Find where the given text appears and provide that cell's center as [X, Y] coordinate. 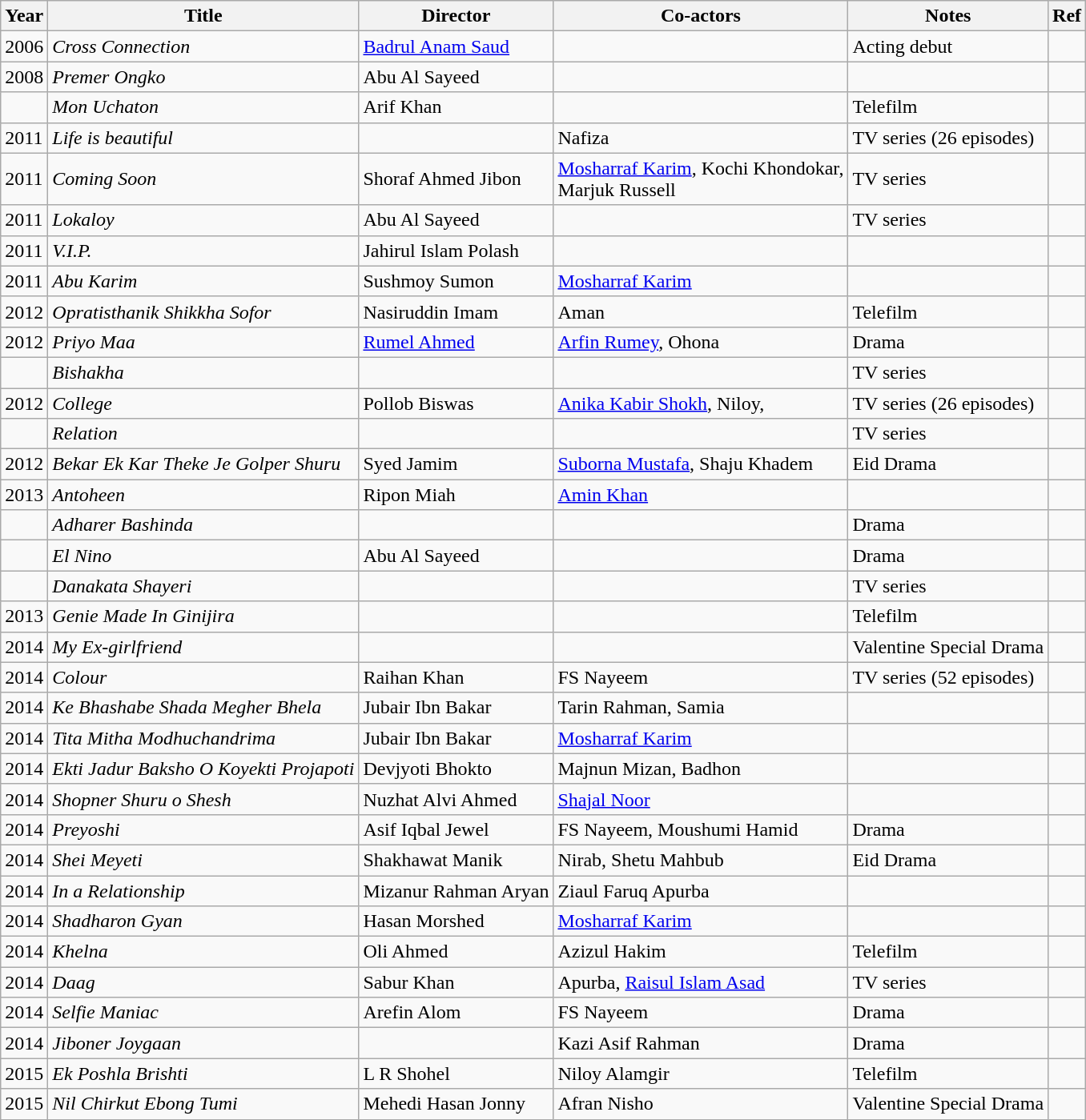
Azizul Hakim [701, 952]
Apurba, Raisul Islam Asad [701, 982]
My Ex-girlfriend [203, 647]
Syed Jamim [457, 464]
Ripon Miah [457, 495]
Ke Bhashabe Shada Megher Bhela [203, 708]
Acting debut [948, 46]
Arefin Alom [457, 1013]
Aman [701, 311]
Devjyoti Bhokto [457, 769]
El Nino [203, 556]
Afran Nisho [701, 1104]
Arif Khan [457, 107]
L R Shohel [457, 1074]
Danakata Shayeri [203, 586]
V.I.P. [203, 251]
Life is beautiful [203, 138]
Nirab, Shetu Mahbub [701, 860]
Jiboner Joygaan [203, 1043]
Kazi Asif Rahman [701, 1043]
Nuzhat Alvi Ahmed [457, 799]
Shei Meyeti [203, 860]
Sabur Khan [457, 982]
Khelna [203, 952]
Suborna Mustafa, Shaju Khadem [701, 464]
Asif Iqbal Jewel [457, 829]
Ekti Jadur Baksho O Koyekti Projapoti [203, 769]
Shopner Shuru o Shesh [203, 799]
Shajal Noor [701, 799]
Badrul Anam Saud [457, 46]
Relation [203, 434]
Lokaloy [203, 220]
Genie Made In Ginijira [203, 616]
Anika Kabir Shokh, Niloy, [701, 403]
Shakhawat Manik [457, 860]
Year [24, 16]
Raihan Khan [457, 677]
TV series (52 episodes) [948, 677]
Antoheen [203, 495]
Selfie Maniac [203, 1013]
Mehedi Hasan Jonny [457, 1104]
Niloy Alamgir [701, 1074]
Mosharraf Karim, Kochi Khondokar, Marjuk Russell [701, 179]
Nasiruddin Imam [457, 311]
Shoraf Ahmed Jibon [457, 179]
Rumel Ahmed [457, 342]
2008 [24, 77]
College [203, 403]
Mon Uchaton [203, 107]
Ref [1067, 16]
Title [203, 16]
Majnun Mizan, Badhon [701, 769]
Bekar Ek Kar Theke Je Golper Shuru [203, 464]
Ziaul Faruq Apurba [701, 891]
FS Nayeem, Moushumi Hamid [701, 829]
Director [457, 16]
Colour [203, 677]
Arfin Rumey, Ohona [701, 342]
Sushmoy Sumon [457, 281]
Nil Chirkut Ebong Tumi [203, 1104]
Co-actors [701, 16]
Hasan Morshed [457, 921]
Pollob Biswas [457, 403]
Shadharon Gyan [203, 921]
Nafiza [701, 138]
Jahirul Islam Polash [457, 251]
Cross Connection [203, 46]
Mizanur Rahman Aryan [457, 891]
Premer Ongko [203, 77]
Tita Mitha Modhuchandrima [203, 738]
Adharer Bashinda [203, 525]
Oli Ahmed [457, 952]
2006 [24, 46]
Amin Khan [701, 495]
Priyo Maa [203, 342]
Bishakha [203, 372]
Opratisthanik Shikkha Sofor [203, 311]
Daag [203, 982]
Tarin Rahman, Samia [701, 708]
Ek Poshla Brishti [203, 1074]
Notes [948, 16]
In a Relationship [203, 891]
Coming Soon [203, 179]
Preyoshi [203, 829]
Abu Karim [203, 281]
